Extract the (X, Y) coordinate from the center of the cell holding the provided text.  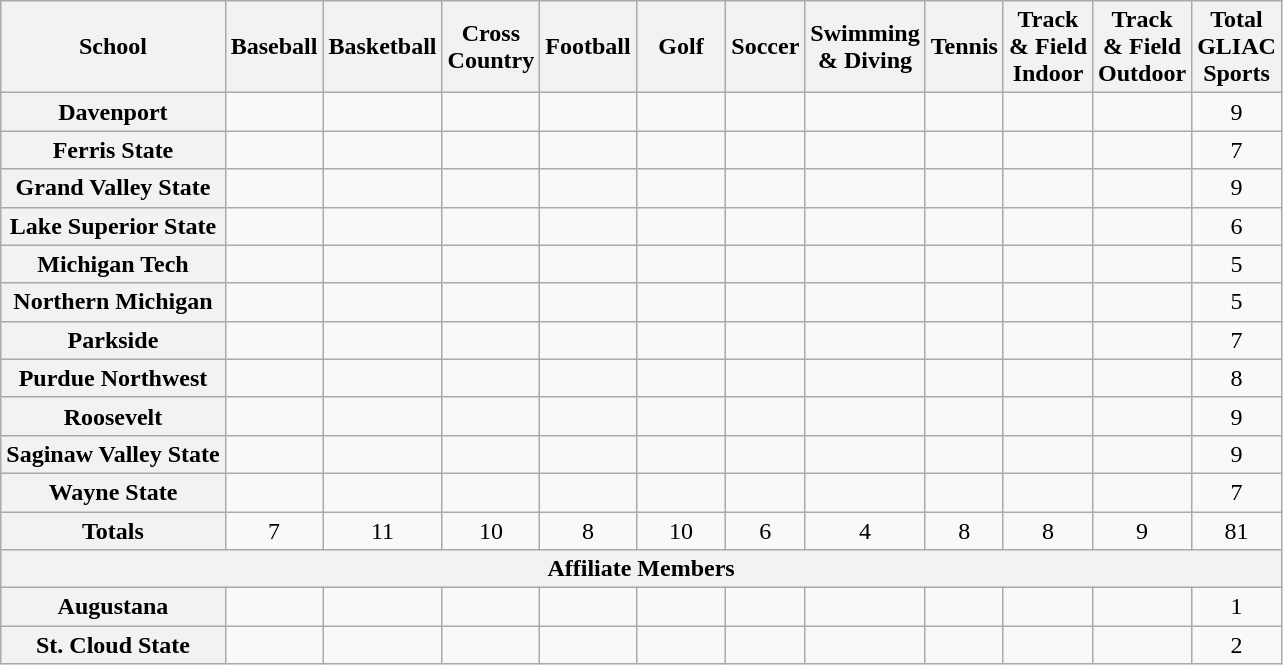
TotalGLIACSports (1237, 47)
Saginaw Valley State (113, 454)
Track& FieldIndoor (1048, 47)
Davenport (113, 112)
Basketball (382, 47)
School (113, 47)
2 (1237, 645)
Soccer (766, 47)
Affiliate Members (642, 569)
Grand Valley State (113, 188)
Roosevelt (113, 416)
St. Cloud State (113, 645)
Track& FieldOutdoor (1142, 47)
Purdue Northwest (113, 378)
Augustana (113, 607)
Northern Michigan (113, 302)
Swimming& Diving (865, 47)
Totals (113, 531)
4 (865, 531)
Lake Superior State (113, 226)
Golf (681, 47)
81 (1237, 531)
Michigan Tech (113, 264)
Ferris State (113, 150)
1 (1237, 607)
Wayne State (113, 492)
Tennis (964, 47)
Football (588, 47)
11 (382, 531)
Parkside (113, 340)
CrossCountry (491, 47)
Baseball (274, 47)
